Output the (x, y) coordinate of the center of the cell containing the given text.  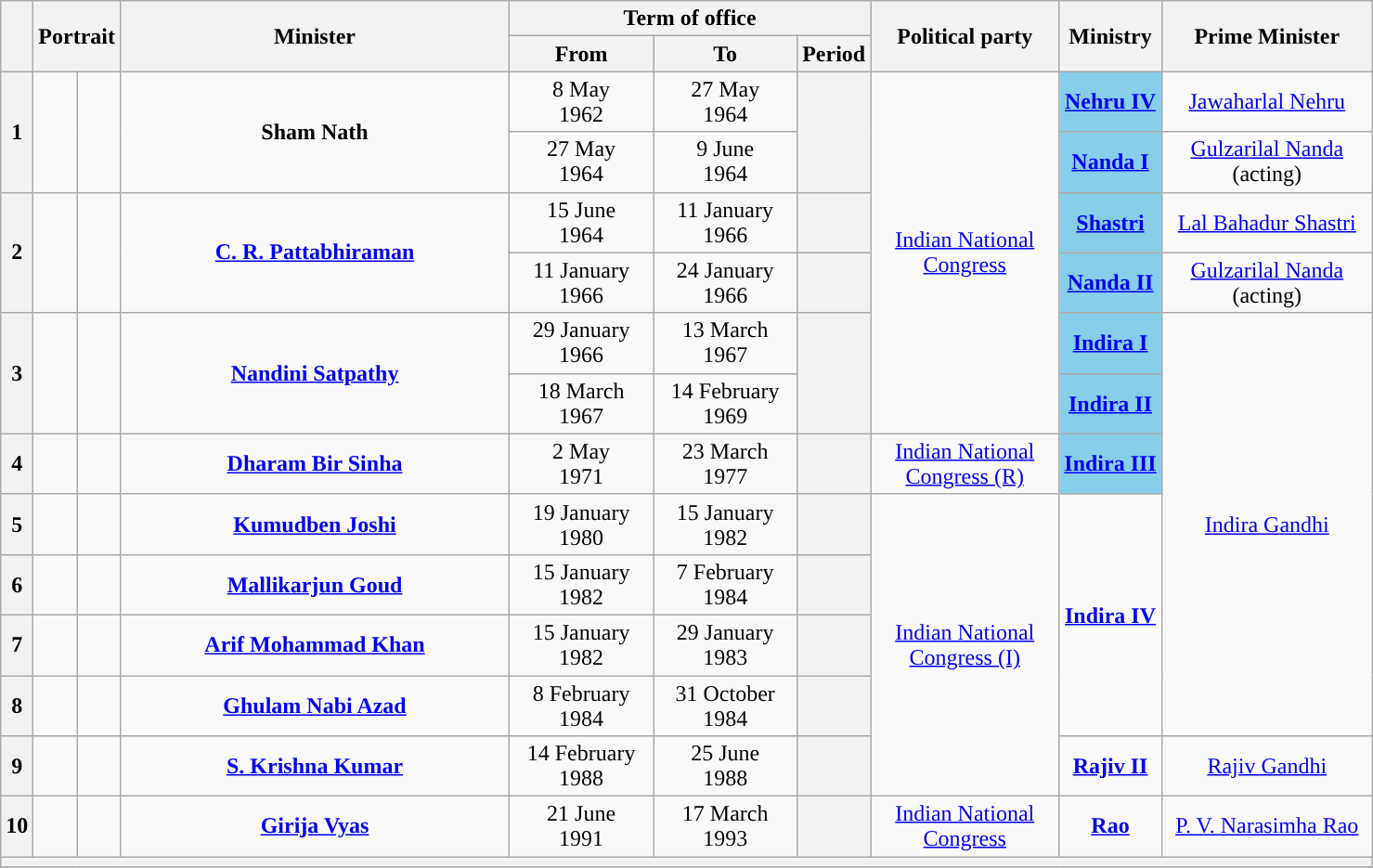
8 February1984 (581, 706)
14 February1969 (726, 403)
9 June1964 (726, 162)
Girija Vyas (314, 826)
Indira III (1110, 464)
Indira IV (1110, 615)
Lal Bahadur Shastri (1266, 223)
Minister (314, 36)
Period (834, 54)
Nandini Satpathy (314, 373)
13 March1967 (726, 343)
8 (17, 706)
Rajiv Gandhi (1266, 767)
Term of office (691, 19)
Ghulam Nabi Azad (314, 706)
Nanda I (1110, 162)
Indira II (1110, 403)
24 January1966 (726, 282)
6 (17, 585)
Portrait (77, 36)
From (581, 54)
Political party (965, 36)
10 (17, 826)
7 (17, 644)
Kumudben Joshi (314, 524)
Indian National Congress (R) (965, 464)
Nanda II (1110, 282)
1 (17, 132)
25 June1988 (726, 767)
9 (17, 767)
14 February1988 (581, 767)
Nehru IV (1110, 102)
To (726, 54)
2 (17, 253)
29 January1983 (726, 644)
21 June1991 (581, 826)
3 (17, 373)
7 February1984 (726, 585)
29 January1966 (581, 343)
17 March1993 (726, 826)
Sham Nath (314, 132)
31 October1984 (726, 706)
Mallikarjun Goud (314, 585)
Arif Mohammad Khan (314, 644)
19 January1980 (581, 524)
Dharam Bir Sinha (314, 464)
Prime Minister (1266, 36)
4 (17, 464)
S. Krishna Kumar (314, 767)
P. V. Narasimha Rao (1266, 826)
15 June1964 (581, 223)
Indira Gandhi (1266, 524)
Rao (1110, 826)
C. R. Pattabhiraman (314, 253)
Rajiv II (1110, 767)
5 (17, 524)
2 May1971 (581, 464)
Indian National Congress (I) (965, 644)
Jawaharlal Nehru (1266, 102)
8 May1962 (581, 102)
18 March1967 (581, 403)
Indira I (1110, 343)
Shastri (1110, 223)
Ministry (1110, 36)
23 March1977 (726, 464)
